For the text-containing cell, return its midpoint in (X, Y) coordinate format. 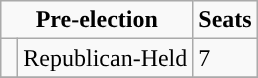
Republican-Held (106, 58)
7 (225, 58)
Seats (225, 20)
Pre-election (97, 20)
